Return [x, y] of the center of cell containing provided text 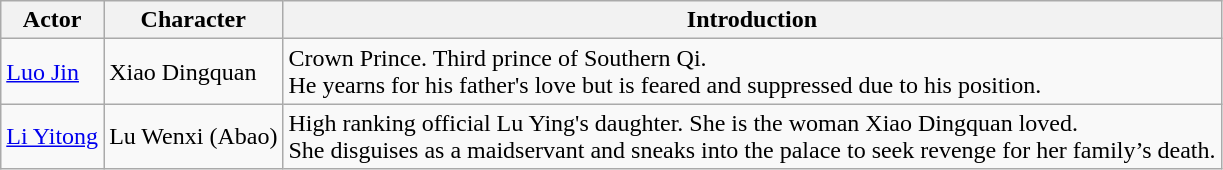
Luo Jin [52, 72]
Xiao Dingquan [194, 72]
Character [194, 20]
Crown Prince. Third prince of Southern Qi.He yearns for his father's love but is feared and suppressed due to his position. [752, 72]
Actor [52, 20]
Li Yitong [52, 136]
Lu Wenxi (Abao) [194, 136]
Introduction [752, 20]
